Return the (X, Y) coordinate for the center point of the cell that contains the specified text.  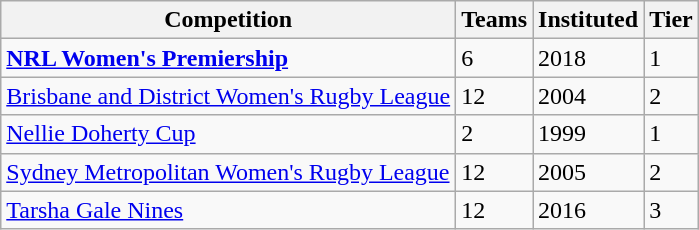
Nellie Doherty Cup (228, 134)
2005 (588, 172)
NRL Women's Premiership (228, 58)
Competition (228, 20)
Teams (494, 20)
Sydney Metropolitan Women's Rugby League (228, 172)
3 (672, 210)
Instituted (588, 20)
2018 (588, 58)
1999 (588, 134)
Tier (672, 20)
2016 (588, 210)
2004 (588, 96)
6 (494, 58)
Tarsha Gale Nines (228, 210)
Brisbane and District Women's Rugby League (228, 96)
